Return [X, Y] of the center of cell containing provided text 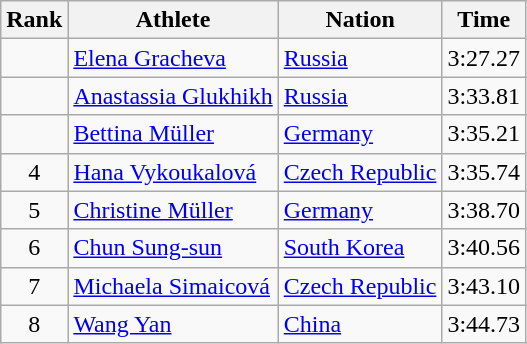
3:35.74 [484, 172]
3:44.73 [484, 324]
Wang Yan [173, 324]
3:40.56 [484, 248]
7 [34, 286]
3:35.21 [484, 134]
Michaela Simaicová [173, 286]
Time [484, 20]
3:43.10 [484, 286]
South Korea [360, 248]
China [360, 324]
Elena Gracheva [173, 58]
Rank [34, 20]
Nation [360, 20]
Anastassia Glukhikh [173, 96]
3:27.27 [484, 58]
Chun Sung-sun [173, 248]
3:38.70 [484, 210]
Christine Müller [173, 210]
Athlete [173, 20]
Hana Vykoukalová [173, 172]
Bettina Müller [173, 134]
4 [34, 172]
5 [34, 210]
6 [34, 248]
3:33.81 [484, 96]
8 [34, 324]
